Search for the cell housing the specified text and yield its [X, Y] center coordinate. 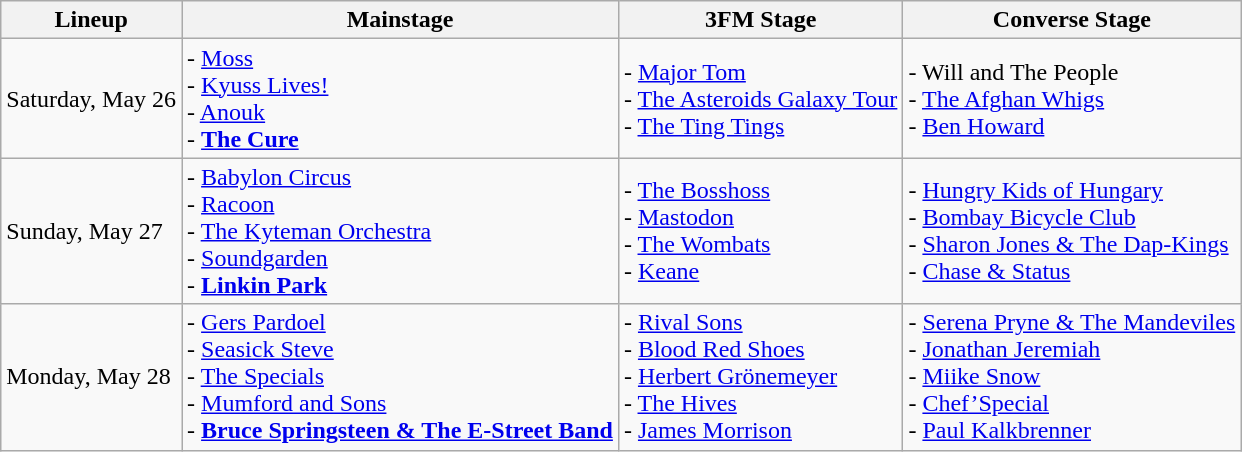
Converse Stage [1072, 20]
- Rival Sons- Blood Red Shoes- Herbert Grönemeyer- The Hives- James Morrison [760, 377]
Lineup [92, 20]
- The Bosshoss- Mastodon- The Wombats- Keane [760, 231]
- Will and The People- The Afghan Whigs- Ben Howard [1072, 98]
- Moss- Kyuss Lives! - Anouk- The Cure [400, 98]
- Babylon Circus- Racoon- The Kyteman Orchestra- Soundgarden- Linkin Park [400, 231]
3FM Stage [760, 20]
Monday, May 28 [92, 377]
- Major Tom- The Asteroids Galaxy Tour- The Ting Tings [760, 98]
Mainstage [400, 20]
- Gers Pardoel- Seasick Steve- The Specials- Mumford and Sons- Bruce Springsteen & The E-Street Band [400, 377]
- Serena Pryne & The Mandeviles- Jonathan Jeremiah- Miike Snow- Chef’Special- Paul Kalkbrenner [1072, 377]
Saturday, May 26 [92, 98]
Sunday, May 27 [92, 231]
- Hungry Kids of Hungary- Bombay Bicycle Club- Sharon Jones & The Dap-Kings- Chase & Status [1072, 231]
